Locate the cell with the specified text and output its [X, Y] center coordinate. 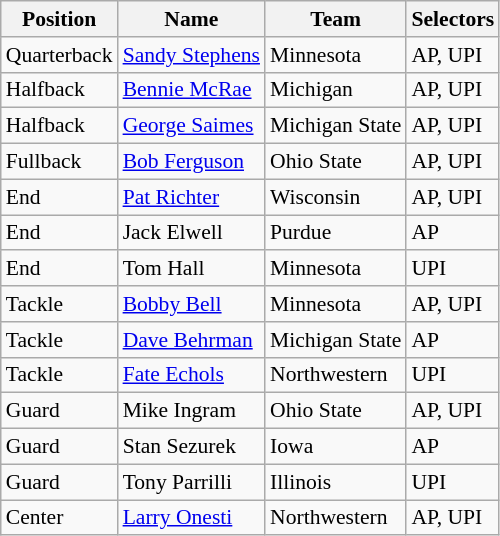
Larry Onesti [192, 518]
Michigan [336, 90]
Dave Behrman [192, 340]
Selectors [452, 19]
Fullback [60, 162]
Purdue [336, 233]
Tony Parrilli [192, 482]
Name [192, 19]
Bob Ferguson [192, 162]
Jack Elwell [192, 233]
Pat Richter [192, 197]
Quarterback [60, 55]
Mike Ingram [192, 411]
Bobby Bell [192, 304]
Center [60, 518]
Iowa [336, 447]
Tom Hall [192, 269]
Wisconsin [336, 197]
Bennie McRae [192, 90]
George Saimes [192, 126]
Stan Sezurek [192, 447]
Fate Echols [192, 375]
Sandy Stephens [192, 55]
Team [336, 19]
Position [60, 19]
Illinois [336, 482]
